For the text-containing cell, return its midpoint in (X, Y) coordinate format. 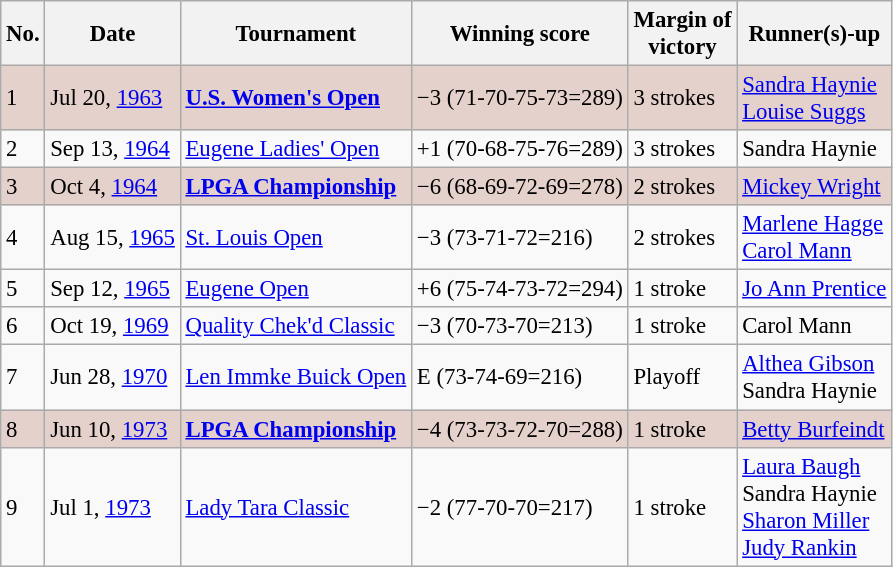
Aug 15, 1965 (112, 238)
7 (23, 378)
St. Louis Open (296, 238)
Margin ofvictory (682, 34)
−3 (70-73-70=213) (520, 327)
No. (23, 34)
9 (23, 506)
Jul 20, 1963 (112, 98)
−3 (73-71-72=216) (520, 238)
Playoff (682, 378)
Mickey Wright (814, 187)
Tournament (296, 34)
3 (23, 187)
5 (23, 289)
Lady Tara Classic (296, 506)
Laura Baugh Sandra Haynie Sharon Miller Judy Rankin (814, 506)
−3 (71-70-75-73=289) (520, 98)
+1 (70-68-75-76=289) (520, 149)
−2 (77-70-70=217) (520, 506)
6 (23, 327)
Runner(s)-up (814, 34)
−6 (68-69-72-69=278) (520, 187)
Marlene Hagge Carol Mann (814, 238)
Winning score (520, 34)
8 (23, 429)
Eugene Ladies' Open (296, 149)
Carol Mann (814, 327)
Althea Gibson Sandra Haynie (814, 378)
Oct 4, 1964 (112, 187)
2 (23, 149)
Jul 1, 1973 (112, 506)
U.S. Women's Open (296, 98)
−4 (73-73-72-70=288) (520, 429)
Date (112, 34)
Jun 10, 1973 (112, 429)
+6 (75-74-73-72=294) (520, 289)
Jo Ann Prentice (814, 289)
Sep 13, 1964 (112, 149)
Sandra Haynie (814, 149)
E (73-74-69=216) (520, 378)
4 (23, 238)
Jun 28, 1970 (112, 378)
Sandra Haynie Louise Suggs (814, 98)
Quality Chek'd Classic (296, 327)
Betty Burfeindt (814, 429)
Oct 19, 1969 (112, 327)
1 (23, 98)
Sep 12, 1965 (112, 289)
Eugene Open (296, 289)
Len Immke Buick Open (296, 378)
